Scan for the cell matching the given text and deliver its [x, y] coordinate at center. 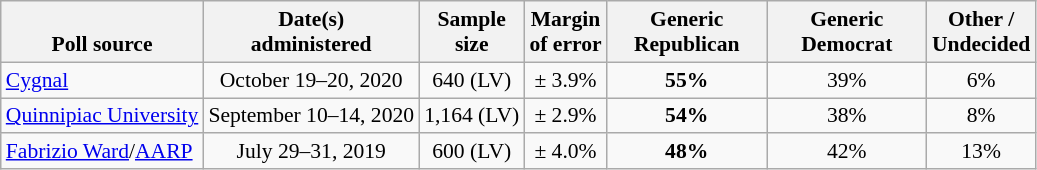
55% [687, 80]
Other /Undecided [981, 32]
October 19–20, 2020 [311, 80]
Fabrizio Ward/AARP [102, 152]
8% [981, 116]
Quinnipiac University [102, 116]
± 4.0% [565, 152]
6% [981, 80]
± 3.9% [565, 80]
± 2.9% [565, 116]
48% [687, 152]
Poll source [102, 32]
39% [847, 80]
Samplesize [472, 32]
GenericRepublican [687, 32]
42% [847, 152]
38% [847, 116]
GenericDemocrat [847, 32]
640 (LV) [472, 80]
54% [687, 116]
600 (LV) [472, 152]
Cygnal [102, 80]
Date(s)administered [311, 32]
Marginof error [565, 32]
September 10–14, 2020 [311, 116]
July 29–31, 2019 [311, 152]
1,164 (LV) [472, 116]
13% [981, 152]
